Identify which cell holds the provided text, then report its (X, Y) central coordinate. 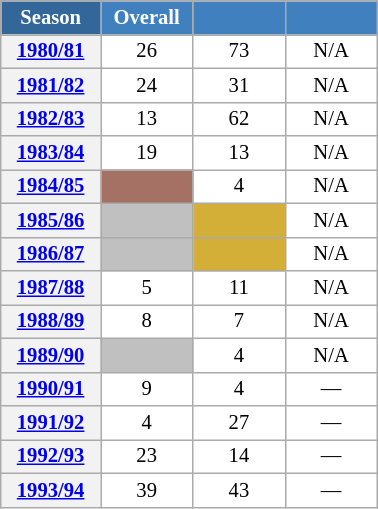
1986/87 (51, 254)
1984/85 (51, 186)
1980/81 (51, 51)
1988/89 (51, 321)
1992/93 (51, 456)
1985/86 (51, 220)
1990/91 (51, 389)
5 (146, 287)
1982/83 (51, 119)
19 (146, 153)
8 (146, 321)
31 (239, 85)
7 (239, 321)
39 (146, 490)
9 (146, 389)
24 (146, 85)
23 (146, 456)
1983/84 (51, 153)
1981/82 (51, 85)
26 (146, 51)
11 (239, 287)
27 (239, 423)
Overall (146, 17)
1991/92 (51, 423)
1993/94 (51, 490)
1987/88 (51, 287)
14 (239, 456)
1989/90 (51, 355)
73 (239, 51)
62 (239, 119)
43 (239, 490)
Season (51, 17)
